Provide the (x, y) coordinate of the cell's center where the given text is located.  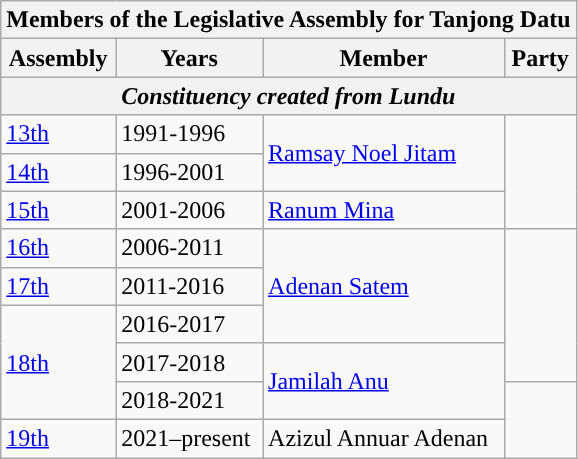
Assembly (58, 58)
2016-2017 (190, 324)
Ranum Mina (384, 210)
2001-2006 (190, 210)
Members of the Legislative Assembly for Tanjong Datu (288, 20)
Ramsay Noel Jitam (384, 153)
Azizul Annuar Adenan (384, 438)
15th (58, 210)
Party (540, 58)
2017-2018 (190, 362)
16th (58, 248)
Jamilah Anu (384, 381)
2021–present (190, 438)
Member (384, 58)
18th (58, 362)
Constituency created from Lundu (288, 96)
1991-1996 (190, 134)
1996-2001 (190, 172)
19th (58, 438)
Years (190, 58)
13th (58, 134)
2018-2021 (190, 400)
Adenan Satem (384, 286)
17th (58, 286)
2011-2016 (190, 286)
14th (58, 172)
2006-2011 (190, 248)
